Search for the cell housing the specified text and yield its [X, Y] center coordinate. 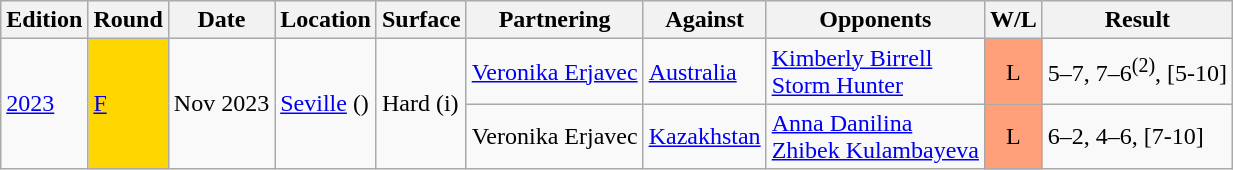
2023 [44, 104]
W/L [1013, 20]
Hard (i) [421, 104]
Edition [44, 20]
Kazakhstan [704, 136]
6–2, 4–6, [7-10] [1137, 136]
Date [221, 20]
Australia [704, 72]
Against [704, 20]
Anna Danilina Zhibek Kulambayeva [875, 136]
Surface [421, 20]
Partnering [554, 20]
Location [326, 20]
Result [1137, 20]
Nov 2023 [221, 104]
Round [128, 20]
Opponents [875, 20]
Kimberly Birrell Storm Hunter [875, 72]
F [128, 104]
5–7, 7–6(2), [5-10] [1137, 72]
Seville () [326, 104]
